Locate the cell with the specified text and output its [X, Y] center coordinate. 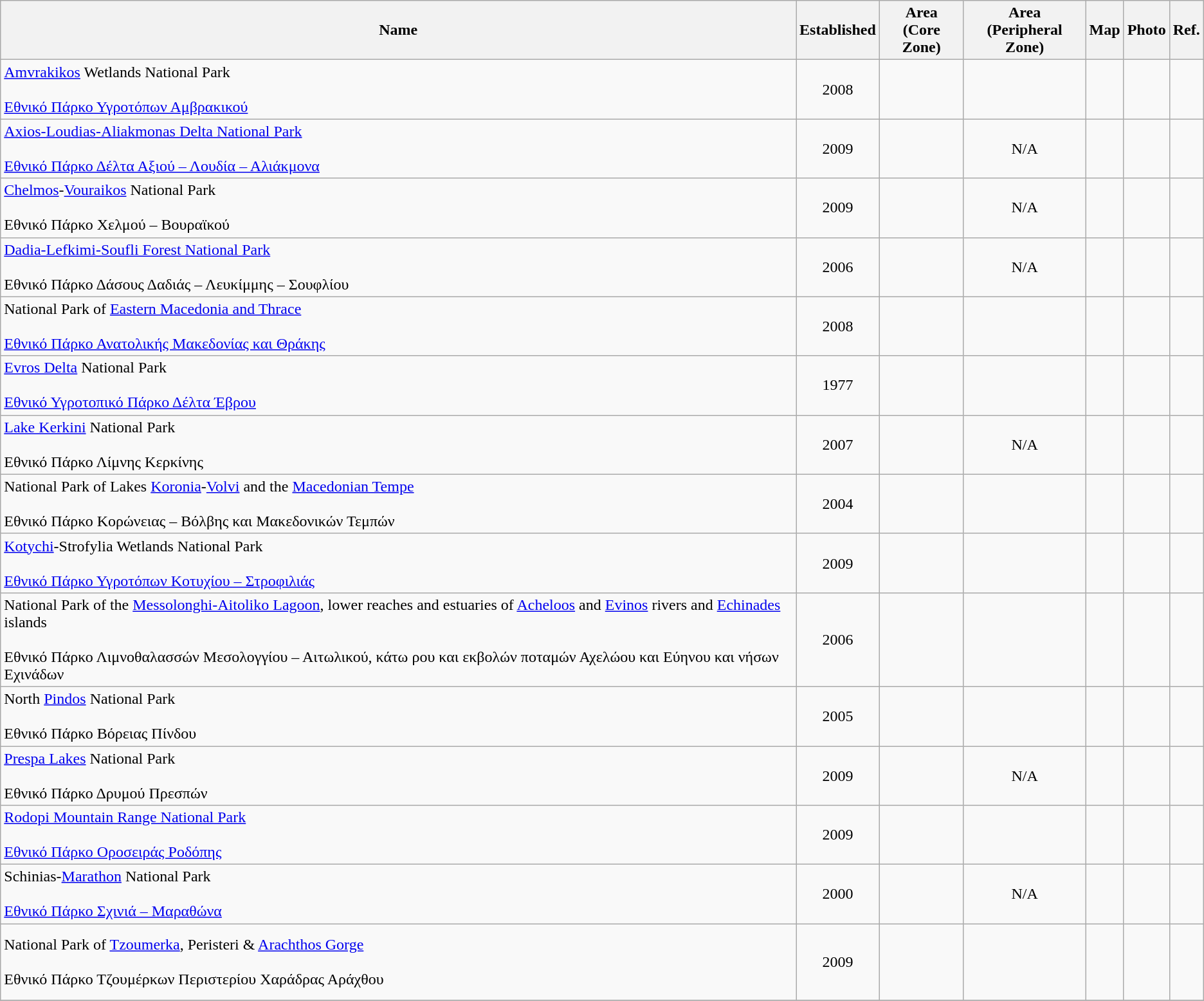
Lake Kerkini National ParkΕθνικό Πάρκο Λίμνης Κερκίνης [399, 445]
Evros Delta National ParkΕθνικό Υγροτοπικό Πάρκο Δέλτα Έβρου [399, 385]
1977 [838, 385]
Map [1105, 30]
North Pindos National ParkΕθνικό Πάρκο Βόρειας Πίνδου [399, 716]
Amvrakikos Wetlands National ParkΕθνικό Πάρκο Υγροτόπων Αμβρακικού [399, 89]
Photo [1146, 30]
2000 [838, 894]
Kotychi-Strofylia Wetlands National ParkΕθνικό Πάρκο Υγροτόπων Κoτυχίου – Στροφιλιάς [399, 563]
Area(Peripheral Zone) [1025, 30]
Schinias-Marathon National ParkΕθνικό Πάρκο Σχινιά – Μαραθώνα [399, 894]
2005 [838, 716]
Axios-Loudias-Aliakmonas Delta National ParkΕθνικό Πάρκο Δέλτα Αξιού – Λουδία – Αλιάκμονα [399, 149]
Chelmos-Vouraikos National ParkΕθνικό Πάρκο Χελμού – Βουραϊκού [399, 208]
National Park of Tzoumerka, Peristeri & Arachthos GorgeΕθνικό Πάρκο Τζουμέρκων Περιστερίου Χαράδρας Αράχθου [399, 962]
Prespa Lakes National ParkΕθνικό Πάρκο Δρυμού Πρεσπών [399, 776]
Area(Core Zone) [921, 30]
Rodopi Mountain Range National ParkΕθνικό Πάρκο Οροσειράς Ροδόπης [399, 835]
Established [838, 30]
National Park of Lakes Koronia-Volvi and the Macedonian TempeΕθνικό Πάρκο Κορώνειας – Βόλβης και Μακεδονικών Τεμπών [399, 504]
2007 [838, 445]
National Park of Eastern Macedonia and ThraceΕθνικό Πάρκο Ανατολικής Μακεδονίας και Θράκης [399, 326]
Name [399, 30]
Ref. [1186, 30]
2004 [838, 504]
Dadia-Lefkimi-Soufli Forest National ParkΕθνικό Πάρκο Δάσους Δαδιάς – Λευκίμμης – Σουφλίου [399, 267]
